For the text-containing cell, return its midpoint in [X, Y] coordinate format. 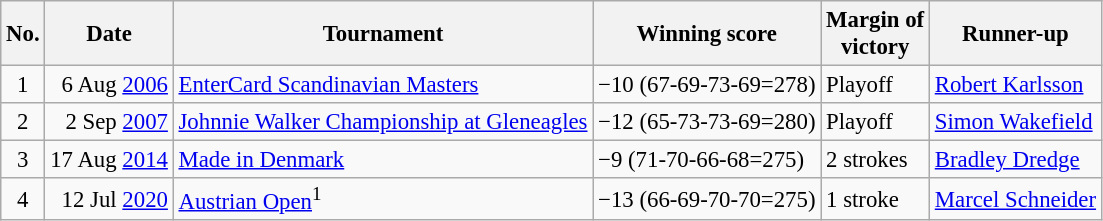
2 [23, 122]
12 Jul 2020 [109, 199]
Date [109, 34]
−12 (65-73-73-69=280) [707, 122]
3 [23, 160]
Runner-up [1015, 34]
2 strokes [876, 160]
−10 (67-69-73-69=278) [707, 85]
Johnnie Walker Championship at Gleneagles [383, 122]
17 Aug 2014 [109, 160]
Made in Denmark [383, 160]
−13 (66-69-70-70=275) [707, 199]
Winning score [707, 34]
1 [23, 85]
Bradley Dredge [1015, 160]
Marcel Schneider [1015, 199]
No. [23, 34]
1 stroke [876, 199]
Simon Wakefield [1015, 122]
−9 (71-70-66-68=275) [707, 160]
Austrian Open1 [383, 199]
6 Aug 2006 [109, 85]
EnterCard Scandinavian Masters [383, 85]
Margin ofvictory [876, 34]
2 Sep 2007 [109, 122]
Tournament [383, 34]
Robert Karlsson [1015, 85]
4 [23, 199]
